Determine the [x, y] coordinate at the center of the cell enclosing the given text.  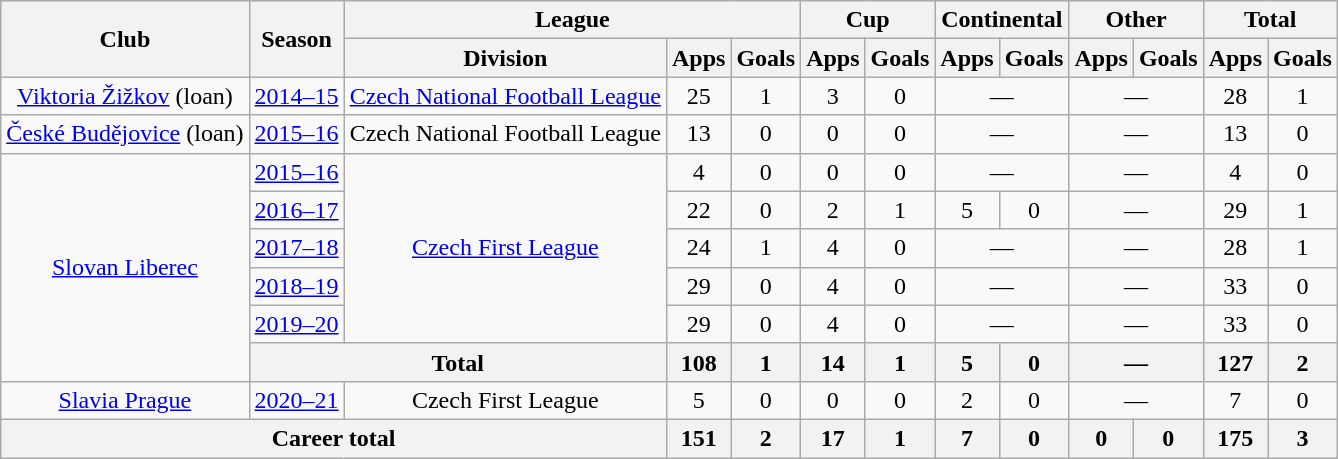
2014–15 [296, 96]
151 [698, 438]
Slovan Liberec [125, 267]
2017–18 [296, 248]
22 [698, 210]
2016–17 [296, 210]
17 [833, 438]
2020–21 [296, 400]
Cup [868, 20]
25 [698, 96]
14 [833, 362]
Club [125, 39]
175 [1235, 438]
Season [296, 39]
127 [1235, 362]
Viktoria Žižkov (loan) [125, 96]
Other [1136, 20]
Career total [334, 438]
Division [505, 58]
League [572, 20]
2019–20 [296, 324]
24 [698, 248]
108 [698, 362]
Slavia Prague [125, 400]
České Budějovice (loan) [125, 134]
Continental [1002, 20]
2018–19 [296, 286]
